From the cell containing the given text, extract its center point as (X, Y) coordinate. 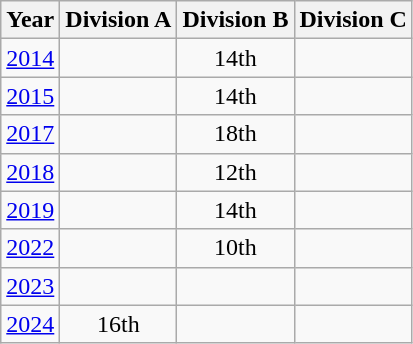
16th (118, 324)
2024 (30, 324)
Year (30, 20)
Division C (353, 20)
10th (236, 248)
2015 (30, 96)
18th (236, 134)
Division B (236, 20)
2022 (30, 248)
Division A (118, 20)
2014 (30, 58)
2017 (30, 134)
2023 (30, 286)
2019 (30, 210)
12th (236, 172)
2018 (30, 172)
